Scan for the cell matching the given text and deliver its (x, y) coordinate at center. 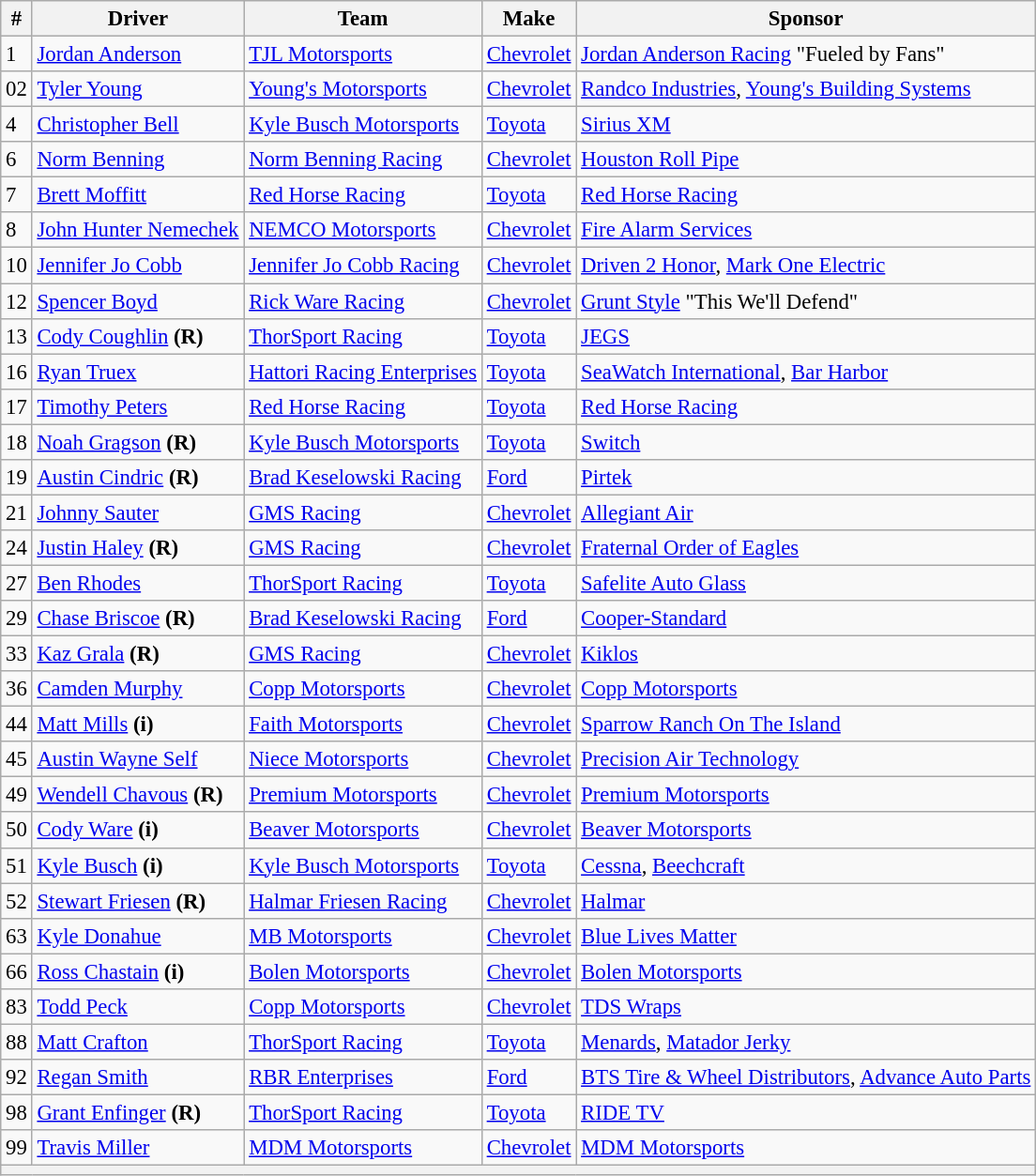
Cessna, Beechcraft (806, 865)
Hattori Racing Enterprises (363, 372)
99 (17, 1148)
Kyle Busch (i) (138, 865)
36 (17, 689)
18 (17, 442)
Make (528, 19)
Cooper-Standard (806, 619)
Travis Miller (138, 1148)
52 (17, 901)
Blue Lives Matter (806, 936)
Driver (138, 19)
Ben Rhodes (138, 583)
Fire Alarm Services (806, 230)
Todd Peck (138, 1007)
Austin Cindric (R) (138, 478)
7 (17, 195)
Rick Ware Racing (363, 301)
TDS Wraps (806, 1007)
83 (17, 1007)
Driven 2 Honor, Mark One Electric (806, 266)
Houston Roll Pipe (806, 160)
Noah Gragson (R) (138, 442)
Sirius XM (806, 125)
Fraternal Order of Eagles (806, 548)
50 (17, 831)
Halmar (806, 901)
4 (17, 125)
6 (17, 160)
MB Motorsports (363, 936)
Pirtek (806, 478)
66 (17, 971)
Jordan Anderson Racing "Fueled by Fans" (806, 54)
Johnny Sauter (138, 512)
Jennifer Jo Cobb Racing (363, 266)
17 (17, 406)
63 (17, 936)
16 (17, 372)
Precision Air Technology (806, 759)
Grant Enfinger (R) (138, 1112)
Niece Motorsports (363, 759)
Wendell Chavous (R) (138, 795)
RBR Enterprises (363, 1077)
10 (17, 266)
44 (17, 725)
Tyler Young (138, 89)
51 (17, 865)
Kyle Donahue (138, 936)
29 (17, 619)
Grunt Style "This We'll Defend" (806, 301)
12 (17, 301)
92 (17, 1077)
Safelite Auto Glass (806, 583)
Brett Moffitt (138, 195)
45 (17, 759)
RIDE TV (806, 1112)
19 (17, 478)
Timothy Peters (138, 406)
Matt Crafton (138, 1042)
Switch (806, 442)
27 (17, 583)
Norm Benning (138, 160)
Halmar Friesen Racing (363, 901)
Christopher Bell (138, 125)
Cody Ware (i) (138, 831)
13 (17, 336)
Spencer Boyd (138, 301)
Camden Murphy (138, 689)
Team (363, 19)
Stewart Friesen (R) (138, 901)
JEGS (806, 336)
Faith Motorsports (363, 725)
8 (17, 230)
Sponsor (806, 19)
Norm Benning Racing (363, 160)
49 (17, 795)
SeaWatch International, Bar Harbor (806, 372)
21 (17, 512)
98 (17, 1112)
02 (17, 89)
# (17, 19)
Young's Motorsports (363, 89)
24 (17, 548)
Kaz Grala (R) (138, 654)
Cody Coughlin (R) (138, 336)
Menards, Matador Jerky (806, 1042)
Jennifer Jo Cobb (138, 266)
Kiklos (806, 654)
Matt Mills (i) (138, 725)
33 (17, 654)
TJL Motorsports (363, 54)
BTS Tire & Wheel Distributors, Advance Auto Parts (806, 1077)
88 (17, 1042)
Jordan Anderson (138, 54)
Ross Chastain (i) (138, 971)
Allegiant Air (806, 512)
1 (17, 54)
John Hunter Nemechek (138, 230)
Ryan Truex (138, 372)
Austin Wayne Self (138, 759)
Sparrow Ranch On The Island (806, 725)
Regan Smith (138, 1077)
Justin Haley (R) (138, 548)
Randco Industries, Young's Building Systems (806, 89)
NEMCO Motorsports (363, 230)
Chase Briscoe (R) (138, 619)
